Pinpoint the cell where the given text exists, returning its (x, y) midpoint coordinate. 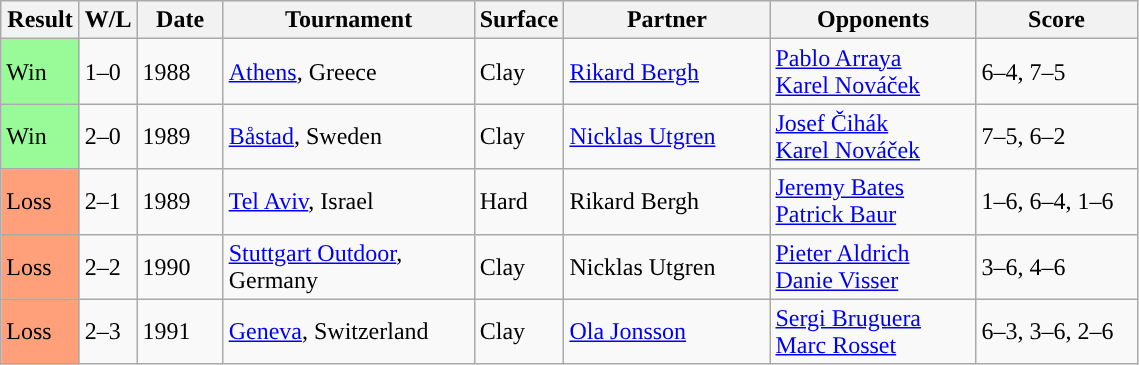
2–1 (108, 202)
Surface (519, 20)
6–4, 7–5 (1056, 72)
Partner (667, 20)
1990 (180, 266)
2–3 (108, 332)
W/L (108, 20)
Sergi Bruguera Marc Rosset (873, 332)
Tournament (348, 20)
1988 (180, 72)
Date (180, 20)
Tel Aviv, Israel (348, 202)
6–3, 3–6, 2–6 (1056, 332)
Jeremy Bates Patrick Baur (873, 202)
2–2 (108, 266)
Athens, Greece (348, 72)
Opponents (873, 20)
Båstad, Sweden (348, 136)
Geneva, Switzerland (348, 332)
7–5, 6–2 (1056, 136)
Score (1056, 20)
Ola Jonsson (667, 332)
Result (40, 20)
Pablo Arraya Karel Nováček (873, 72)
3–6, 4–6 (1056, 266)
Pieter Aldrich Danie Visser (873, 266)
Stuttgart Outdoor, Germany (348, 266)
Hard (519, 202)
Josef Čihák Karel Nováček (873, 136)
1–0 (108, 72)
1–6, 6–4, 1–6 (1056, 202)
2–0 (108, 136)
1991 (180, 332)
